Provide the [X, Y] coordinate of the cell's center where the given text is located.  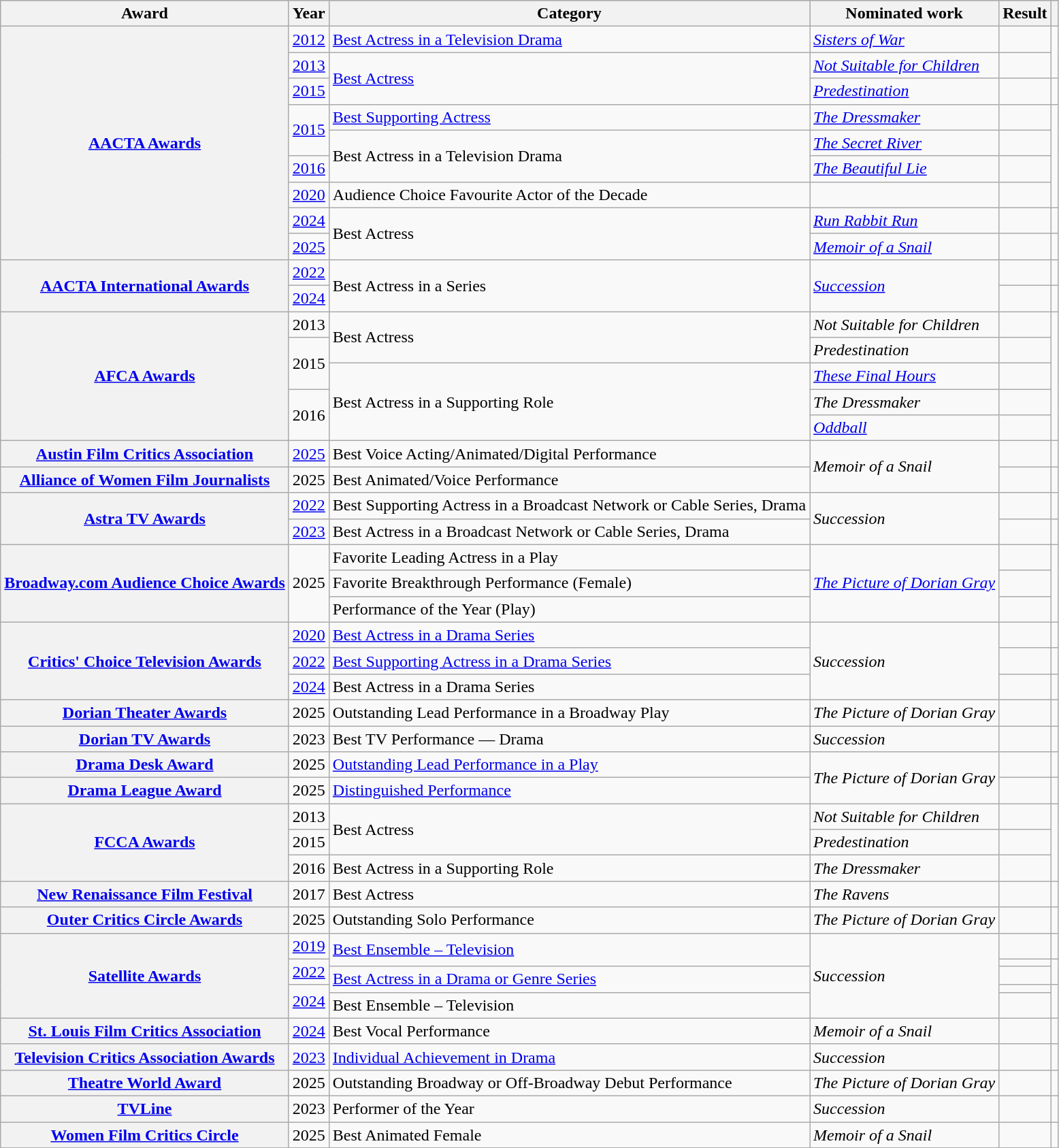
Best Supporting Actress in a Drama Series [569, 661]
Television Critics Association Awards [145, 1057]
Dorian Theater Awards [145, 712]
Best Voice Acting/Animated/Digital Performance [569, 454]
Outstanding Lead Performance in a Play [569, 765]
Best TV Performance — Drama [569, 738]
These Final Hours [905, 376]
Satellite Awards [145, 976]
Broadway.com Audience Choice Awards [145, 583]
Category [569, 14]
AACTA International Awards [145, 285]
Best Supporting Actress [569, 117]
Performance of the Year (Play) [569, 609]
Women Film Critics Circle [145, 1134]
Oddball [905, 428]
Theatre World Award [145, 1083]
Outstanding Solo Performance [569, 920]
Austin Film Critics Association [145, 454]
Favorite Breakthrough Performance (Female) [569, 583]
Year [309, 14]
2012 [309, 39]
Nominated work [905, 14]
Best Actress in a Series [569, 285]
St. Louis Film Critics Association [145, 1031]
Audience Choice Favourite Actor of the Decade [569, 195]
Dorian TV Awards [145, 738]
New Renaissance Film Festival [145, 894]
Drama League Award [145, 791]
Astra TV Awards [145, 519]
Best Actress in a Broadcast Network or Cable Series, Drama [569, 531]
The Secret River [905, 143]
Run Rabbit Run [905, 220]
Best Actress in a Drama or Genre Series [569, 979]
Best Vocal Performance [569, 1031]
Award [145, 14]
Performer of the Year [569, 1109]
The Beautiful Lie [905, 169]
Drama Desk Award [145, 765]
Outstanding Broadway or Off-Broadway Debut Performance [569, 1083]
Outstanding Lead Performance in a Broadway Play [569, 712]
FCCA Awards [145, 842]
TVLine [145, 1109]
Critics' Choice Television Awards [145, 661]
2017 [309, 894]
Alliance of Women Film Journalists [145, 480]
Best Supporting Actress in a Broadcast Network or Cable Series, Drama [569, 506]
The Ravens [905, 894]
Result [1025, 14]
AFCA Awards [145, 376]
AACTA Awards [145, 143]
Individual Achievement in Drama [569, 1057]
Favorite Leading Actress in a Play [569, 557]
Distinguished Performance [569, 791]
Outer Critics Circle Awards [145, 920]
2019 [309, 946]
Best Animated Female [569, 1134]
Sisters of War [905, 39]
Best Animated/Voice Performance [569, 480]
